Return the [X, Y] coordinate for the center point of the cell that contains the specified text.  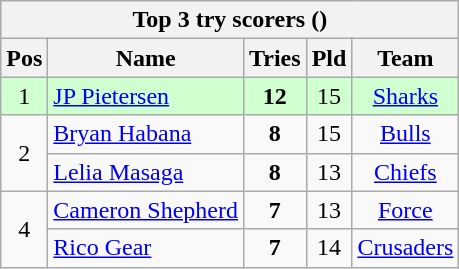
Top 3 try scorers () [230, 20]
Bryan Habana [146, 134]
Chiefs [406, 172]
Sharks [406, 96]
Bulls [406, 134]
2 [24, 153]
Rico Gear [146, 248]
4 [24, 229]
Tries [274, 58]
Force [406, 210]
Lelia Masaga [146, 172]
14 [329, 248]
12 [274, 96]
Crusaders [406, 248]
Cameron Shepherd [146, 210]
JP Pietersen [146, 96]
Pos [24, 58]
Name [146, 58]
Pld [329, 58]
1 [24, 96]
Team [406, 58]
